Find where the given text appears and provide that cell's center as [X, Y] coordinate. 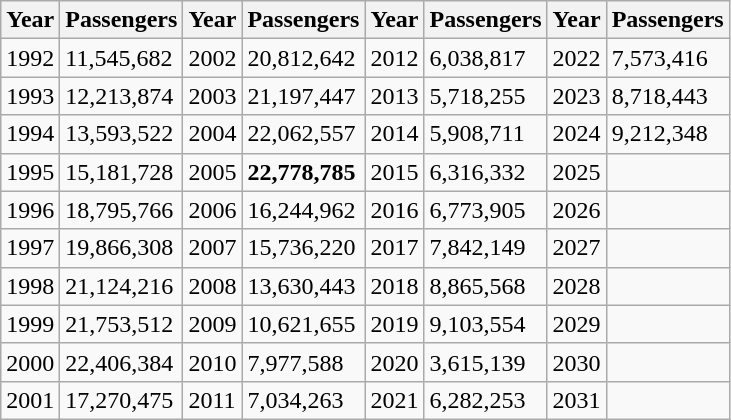
3,615,139 [486, 362]
1996 [30, 210]
2013 [394, 96]
7,842,149 [486, 248]
2030 [576, 362]
2016 [394, 210]
2008 [212, 286]
2005 [212, 172]
2018 [394, 286]
7,977,588 [304, 362]
1995 [30, 172]
6,282,253 [486, 400]
21,753,512 [122, 324]
9,212,348 [668, 134]
2023 [576, 96]
2011 [212, 400]
2014 [394, 134]
2000 [30, 362]
5,718,255 [486, 96]
6,038,817 [486, 58]
12,213,874 [122, 96]
20,812,642 [304, 58]
1999 [30, 324]
2028 [576, 286]
17,270,475 [122, 400]
10,621,655 [304, 324]
9,103,554 [486, 324]
1998 [30, 286]
6,316,332 [486, 172]
2029 [576, 324]
5,908,711 [486, 134]
22,406,384 [122, 362]
7,034,263 [304, 400]
1992 [30, 58]
15,736,220 [304, 248]
16,244,962 [304, 210]
7,573,416 [668, 58]
11,545,682 [122, 58]
2017 [394, 248]
2019 [394, 324]
2007 [212, 248]
21,197,447 [304, 96]
22,778,785 [304, 172]
8,718,443 [668, 96]
2021 [394, 400]
2015 [394, 172]
8,865,568 [486, 286]
13,593,522 [122, 134]
1997 [30, 248]
2003 [212, 96]
2010 [212, 362]
2025 [576, 172]
2006 [212, 210]
2012 [394, 58]
2004 [212, 134]
2022 [576, 58]
18,795,766 [122, 210]
1993 [30, 96]
19,866,308 [122, 248]
22,062,557 [304, 134]
2020 [394, 362]
2031 [576, 400]
21,124,216 [122, 286]
6,773,905 [486, 210]
1994 [30, 134]
2009 [212, 324]
2001 [30, 400]
2026 [576, 210]
15,181,728 [122, 172]
2027 [576, 248]
2024 [576, 134]
13,630,443 [304, 286]
2002 [212, 58]
